Extract the [X, Y] coordinate from the center of the cell holding the provided text.  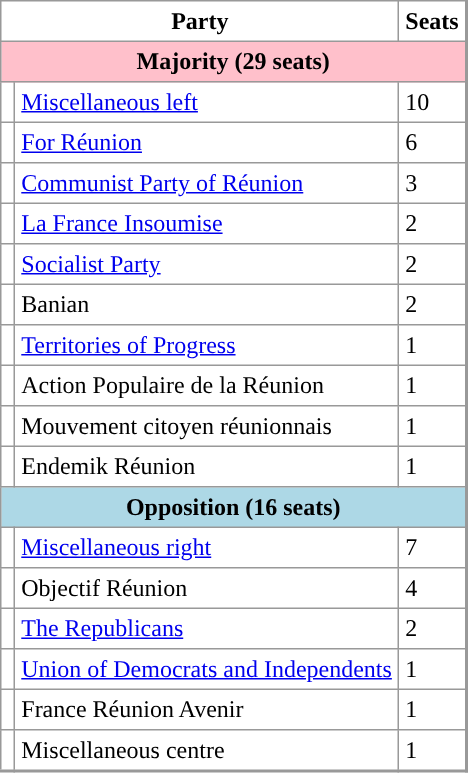
Action Populaire de la Réunion [207, 385]
La France Insoumise [207, 223]
Miscellaneous centre [207, 750]
Majority (29 seats) [234, 61]
4 [433, 588]
Territories of Progress [207, 345]
7 [433, 547]
Objectif Réunion [207, 588]
For Réunion [207, 142]
France Réunion Avenir [207, 709]
Mouvement citoyen réunionnais [207, 426]
Banian [207, 304]
3 [433, 183]
Endemik Réunion [207, 466]
Party [200, 21]
Miscellaneous left [207, 102]
Opposition (16 seats) [234, 507]
Miscellaneous right [207, 547]
The Republicans [207, 628]
Seats [433, 21]
Communist Party of Réunion [207, 183]
Socialist Party [207, 264]
6 [433, 142]
10 [433, 102]
Union of Democrats and Independents [207, 669]
